Capture the cell that displays the provided text and extract its [x, y] central coordinate. 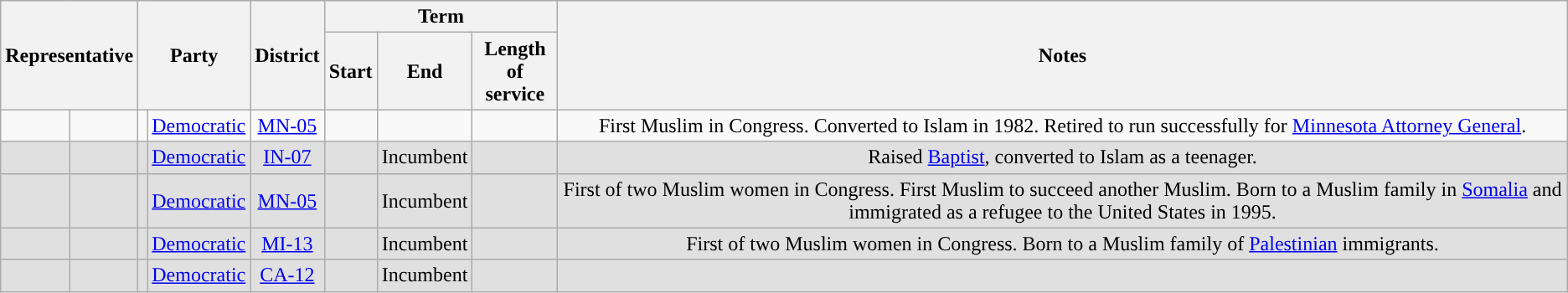
Length ofservice [515, 71]
End [425, 71]
CA-12 [287, 275]
Notes [1062, 55]
Raised Baptist, converted to Islam as a teenager. [1062, 157]
First Muslim in Congress. Converted to Islam in 1982. Retired to run successfully for Minnesota Attorney General. [1062, 126]
MI-13 [287, 244]
Party [194, 55]
District [287, 55]
Representative [70, 55]
Term [441, 17]
First of two Muslim women in Congress. Born to a Muslim family of Palestinian immigrants. [1062, 244]
IN-07 [287, 157]
Start [350, 71]
